Capture the cell that displays the provided text and extract its [X, Y] central coordinate. 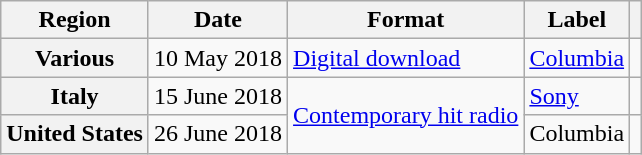
Various [75, 58]
Digital download [406, 58]
Italy [75, 96]
Format [406, 20]
Sony [577, 96]
15 June 2018 [218, 96]
Contemporary hit radio [406, 115]
Region [75, 20]
26 June 2018 [218, 134]
Date [218, 20]
United States [75, 134]
Label [577, 20]
10 May 2018 [218, 58]
